Scan for the cell matching the given text and deliver its (x, y) coordinate at center. 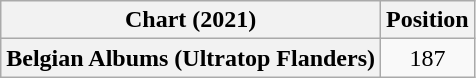
187 (428, 58)
Belgian Albums (Ultratop Flanders) (191, 58)
Chart (2021) (191, 20)
Position (428, 20)
